Locate the cell with the specified text and output its [x, y] center coordinate. 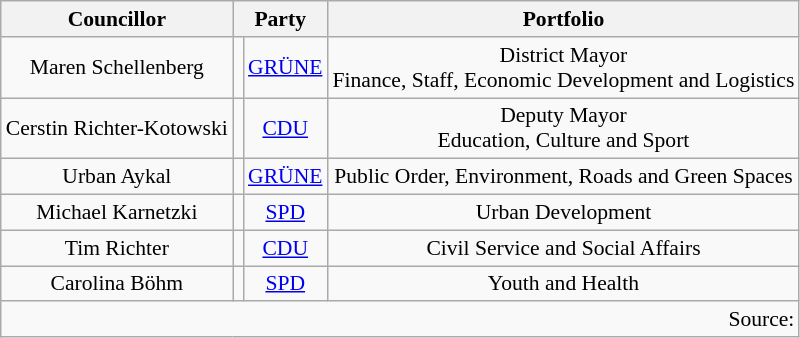
Councillor [117, 19]
Carolina Böhm [117, 284]
Cerstin Richter-Kotowski [117, 128]
Urban Aykal [117, 177]
Source: [400, 320]
Portfolio [563, 19]
Party [280, 19]
Deputy MayorEducation, Culture and Sport [563, 128]
Youth and Health [563, 284]
Civil Service and Social Affairs [563, 248]
Tim Richter [117, 248]
Michael Karnetzki [117, 213]
District MayorFinance, Staff, Economic Development and Logistics [563, 68]
Public Order, Environment, Roads and Green Spaces [563, 177]
Maren Schellenberg [117, 68]
Urban Development [563, 213]
